Extract the [x, y] coordinate from the center of the cell holding the provided text.  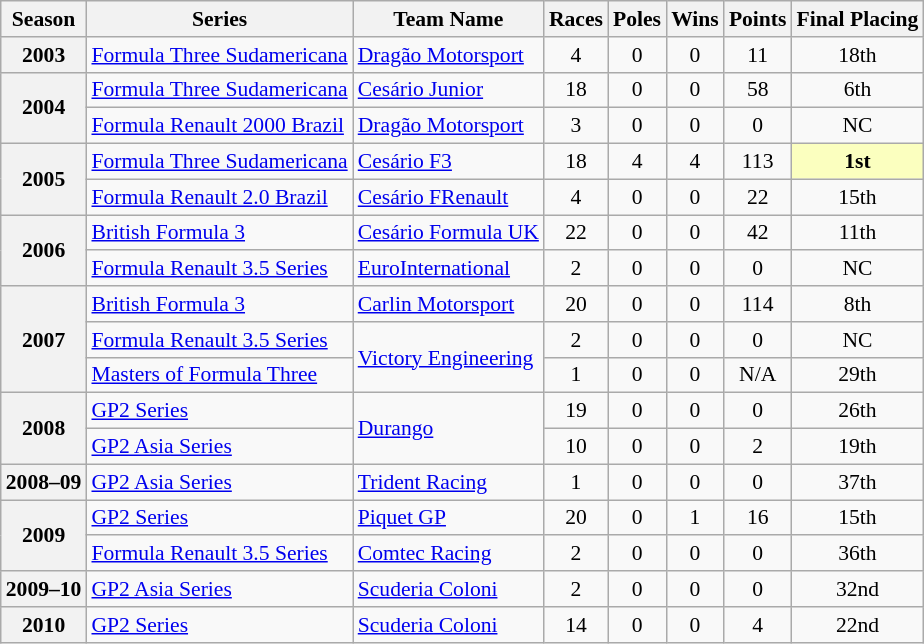
2005 [44, 180]
Cesário F3 [448, 162]
22nd [858, 625]
2010 [44, 625]
Cesário Junior [448, 90]
11th [858, 233]
N/A [758, 375]
Formula Renault 2.0 Brazil [219, 197]
37th [858, 482]
36th [858, 554]
6th [858, 90]
Formula Renault 2000 Brazil [219, 126]
18th [858, 55]
1st [858, 162]
Piquet GP [448, 518]
16 [758, 518]
42 [758, 233]
Carlin Motorsport [448, 304]
8th [858, 304]
2009–10 [44, 589]
2006 [44, 250]
26th [858, 411]
113 [758, 162]
Cesário Formula UK [448, 233]
Durango [448, 428]
2003 [44, 55]
Masters of Formula Three [219, 375]
Season [44, 19]
2008 [44, 428]
14 [576, 625]
32nd [858, 589]
19th [858, 447]
Points [758, 19]
2004 [44, 108]
3 [576, 126]
Team Name [448, 19]
Wins [695, 19]
2008–09 [44, 482]
114 [758, 304]
Series [219, 19]
2007 [44, 340]
Comtec Racing [448, 554]
Trident Racing [448, 482]
2009 [44, 536]
Cesário FRenault [448, 197]
19 [576, 411]
29th [858, 375]
Final Placing [858, 19]
10 [576, 447]
58 [758, 90]
EuroInternational [448, 269]
Victory Engineering [448, 358]
11 [758, 55]
Races [576, 19]
Poles [637, 19]
